Output the (x, y) coordinate of the center of the cell containing the given text.  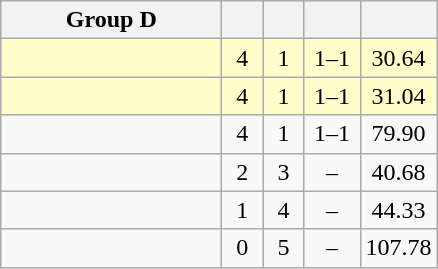
3 (284, 172)
44.33 (398, 210)
40.68 (398, 172)
79.90 (398, 134)
0 (242, 248)
Group D (112, 20)
30.64 (398, 58)
107.78 (398, 248)
31.04 (398, 96)
5 (284, 248)
2 (242, 172)
